Provide the (x, y) coordinate of the cell's center where the given text is located.  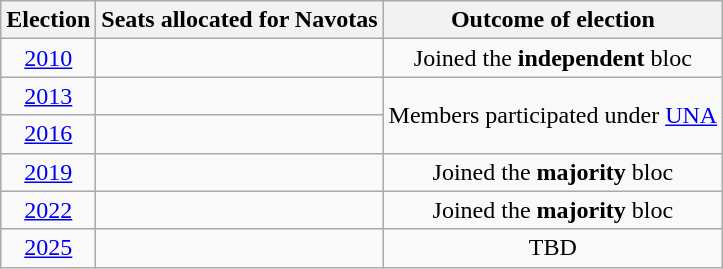
2016 (48, 134)
Election (48, 20)
2013 (48, 96)
Outcome of election (553, 20)
2010 (48, 58)
TBD (553, 248)
2019 (48, 172)
Members participated under UNA (553, 115)
Joined the independent bloc (553, 58)
2025 (48, 248)
2022 (48, 210)
Seats allocated for Navotas (240, 20)
